Locate the cell with the specified text and output its (X, Y) center coordinate. 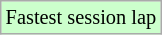
Fastest session lap (81, 17)
